Output the (X, Y) coordinate of the center of the cell containing the given text.  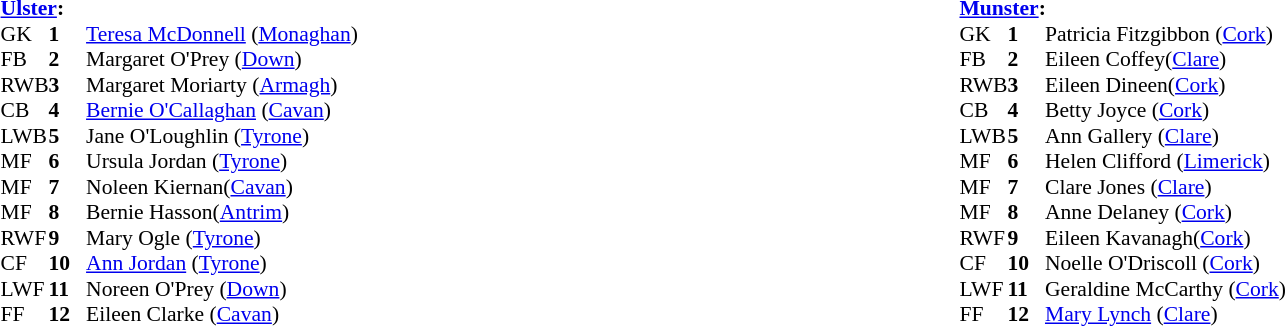
Bernie Hasson(Antrim) (222, 213)
Teresa McDonnell (Monaghan) (222, 34)
Margaret Moriarty (Armagh) (222, 85)
Noleen Kiernan(Cavan) (222, 187)
Ann Jordan (Tyrone) (222, 263)
Ursula Jordan (Tyrone) (222, 161)
Jane O'Loughlin (Tyrone) (222, 136)
Margaret O'Prey (Down) (222, 59)
Bernie O'Callaghan (Cavan) (222, 111)
Noreen O'Prey (Down) (222, 289)
Mary Ogle (Tyrone) (222, 238)
